For the text-containing cell, return its midpoint in [x, y] coordinate format. 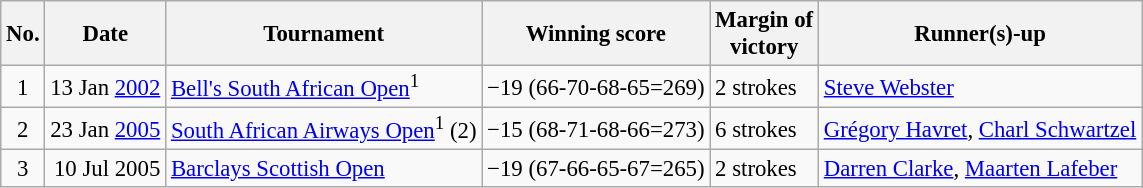
Steve Webster [980, 87]
Barclays Scottish Open [324, 169]
No. [23, 34]
Winning score [596, 34]
Bell's South African Open1 [324, 87]
23 Jan 2005 [106, 129]
10 Jul 2005 [106, 169]
6 strokes [764, 129]
South African Airways Open1 (2) [324, 129]
Darren Clarke, Maarten Lafeber [980, 169]
−15 (68-71-68-66=273) [596, 129]
−19 (66-70-68-65=269) [596, 87]
Grégory Havret, Charl Schwartzel [980, 129]
13 Jan 2002 [106, 87]
Runner(s)-up [980, 34]
2 [23, 129]
Date [106, 34]
1 [23, 87]
3 [23, 169]
Tournament [324, 34]
Margin ofvictory [764, 34]
−19 (67-66-65-67=265) [596, 169]
